Return [X, Y] of the center of cell containing provided text 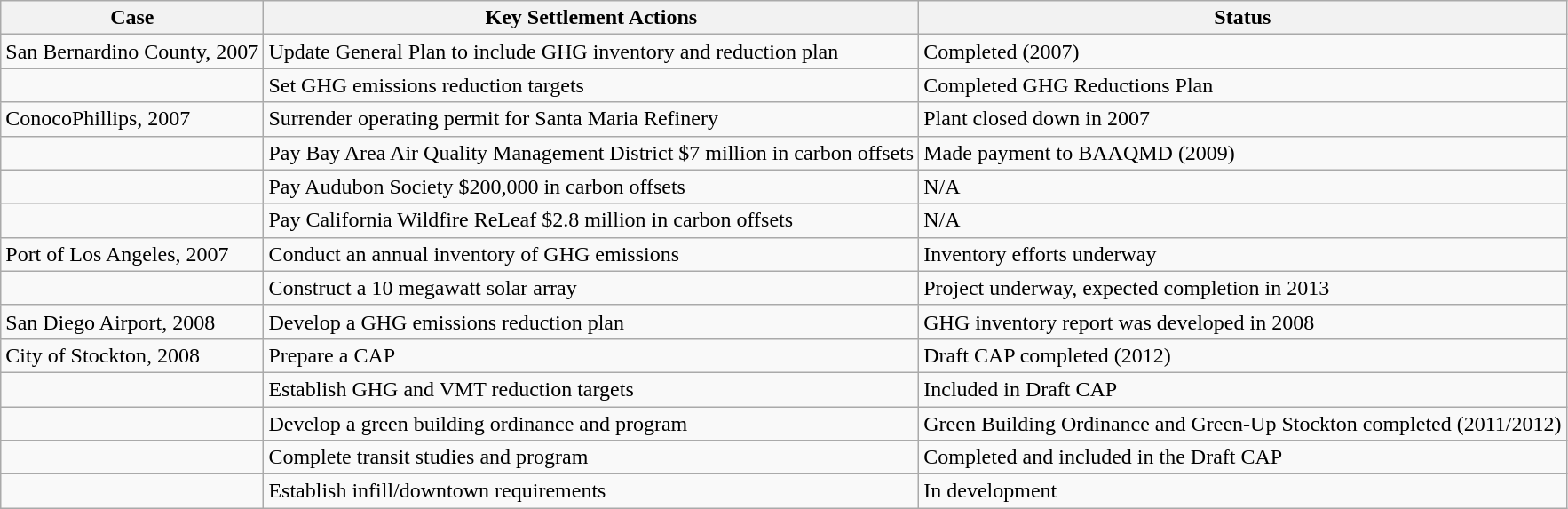
In development [1243, 491]
Establish GHG and VMT reduction targets [591, 389]
Inventory efforts underway [1243, 254]
Pay Bay Area Air Quality Management District $7 million in carbon offsets [591, 153]
Pay California Wildfire ReLeaf $2.8 million in carbon offsets [591, 220]
Set GHG emissions reduction targets [591, 85]
San Bernardino County, 2007 [132, 52]
Completed (2007) [1243, 52]
Conduct an annual inventory of GHG emissions [591, 254]
Prepare a CAP [591, 355]
Key Settlement Actions [591, 18]
ConocoPhillips, 2007 [132, 119]
Included in Draft CAP [1243, 389]
Develop a GHG emissions reduction plan [591, 322]
Case [132, 18]
Completed GHG Reductions Plan [1243, 85]
Port of Los Angeles, 2007 [132, 254]
Draft CAP completed (2012) [1243, 355]
Complete transit studies and program [591, 457]
Status [1243, 18]
Project underway, expected completion in 2013 [1243, 288]
San Diego Airport, 2008 [132, 322]
Construct a 10 megawatt solar array [591, 288]
Update General Plan to include GHG inventory and reduction plan [591, 52]
Plant closed down in 2007 [1243, 119]
Surrender operating permit for Santa Maria Refinery [591, 119]
GHG inventory report was developed in 2008 [1243, 322]
Made payment to BAAQMD (2009) [1243, 153]
Develop a green building ordinance and program [591, 424]
Completed and included in the Draft CAP [1243, 457]
Green Building Ordinance and Green-Up Stockton completed (2011/2012) [1243, 424]
City of Stockton, 2008 [132, 355]
Pay Audubon Society $200,000 in carbon offsets [591, 187]
Establish infill/downtown requirements [591, 491]
